Provide the (X, Y) coordinate of the cell's center where the given text is located.  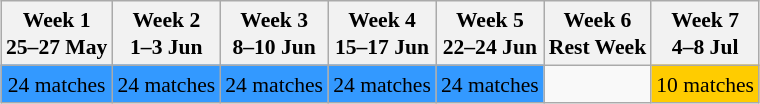
Week 522–24 Jun (490, 33)
Week 21–3 Jun (166, 33)
Week 38–10 Jun (274, 33)
Week 415–17 Jun (382, 33)
Week 6Rest Week (598, 33)
10 matches (705, 84)
Week 125–27 May (56, 33)
Week 74–8 Jul (705, 33)
